Determine the (x, y) coordinate at the center of the cell enclosing the given text.  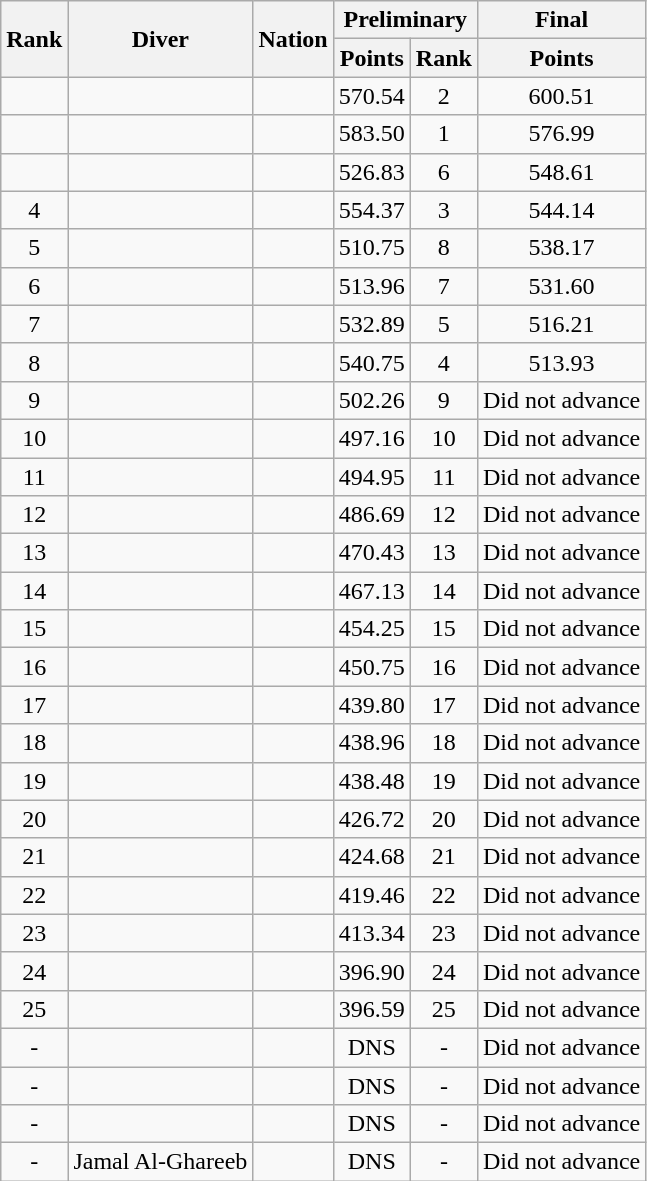
450.75 (372, 667)
583.50 (372, 134)
510.75 (372, 248)
516.21 (561, 324)
3 (444, 210)
497.16 (372, 438)
494.95 (372, 477)
413.34 (372, 933)
532.89 (372, 324)
396.59 (372, 1009)
470.43 (372, 553)
570.54 (372, 96)
Preliminary (405, 20)
438.96 (372, 743)
426.72 (372, 819)
513.96 (372, 286)
438.48 (372, 781)
548.61 (561, 172)
531.60 (561, 286)
540.75 (372, 362)
419.46 (372, 895)
467.13 (372, 591)
396.90 (372, 971)
Jamal Al-Ghareeb (160, 1162)
2 (444, 96)
1 (444, 134)
538.17 (561, 248)
526.83 (372, 172)
502.26 (372, 400)
Nation (293, 39)
554.37 (372, 210)
544.14 (561, 210)
513.93 (561, 362)
Diver (160, 39)
424.68 (372, 857)
439.80 (372, 705)
Final (561, 20)
454.25 (372, 629)
576.99 (561, 134)
486.69 (372, 515)
600.51 (561, 96)
